Capture the cell that displays the provided text and extract its [X, Y] central coordinate. 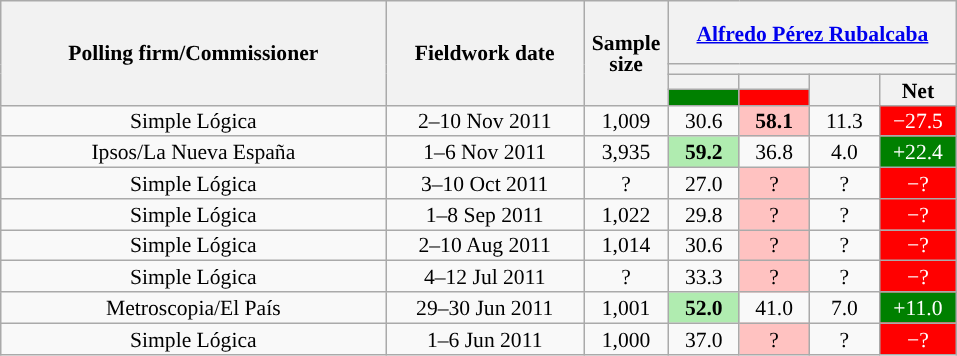
1,014 [626, 246]
+22.4 [918, 152]
3–10 Oct 2011 [485, 184]
1,022 [626, 214]
4.0 [844, 152]
1,000 [626, 338]
33.3 [704, 276]
1,001 [626, 308]
7.0 [844, 308]
36.8 [774, 152]
Polling firm/Commissioner [194, 53]
59.2 [704, 152]
11.3 [844, 120]
2–10 Nov 2011 [485, 120]
27.0 [704, 184]
29.8 [704, 214]
Sample size [626, 53]
37.0 [704, 338]
1–8 Sep 2011 [485, 214]
Alfredo Pérez Rubalcaba [813, 32]
+11.0 [918, 308]
Fieldwork date [485, 53]
2–10 Aug 2011 [485, 246]
1,009 [626, 120]
1–6 Jun 2011 [485, 338]
58.1 [774, 120]
Ipsos/La Nueva España [194, 152]
Metroscopia/El País [194, 308]
52.0 [704, 308]
1–6 Nov 2011 [485, 152]
41.0 [774, 308]
Net [918, 90]
−27.5 [918, 120]
4–12 Jul 2011 [485, 276]
29–30 Jun 2011 [485, 308]
3,935 [626, 152]
